Find where the given text appears and provide that cell's center as [X, Y] coordinate. 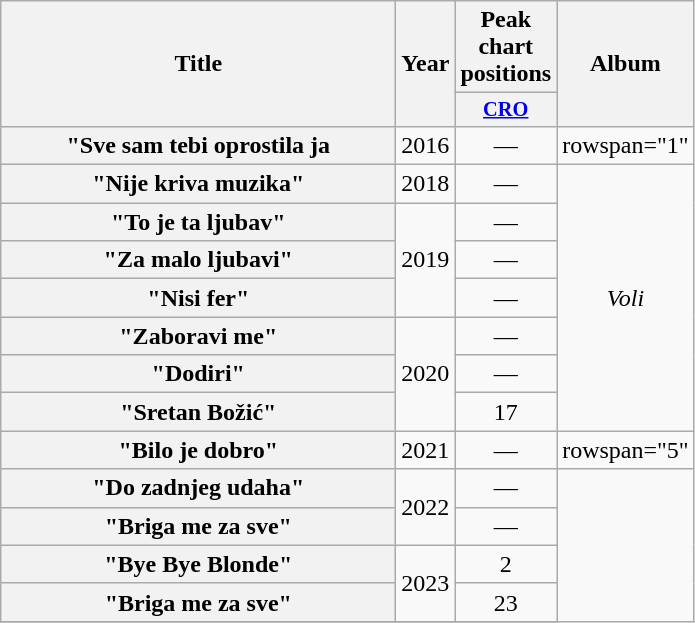
"To je ta ljubav" [198, 222]
"Sve sam tebi oprostila ja [198, 145]
2 [506, 564]
"Dodiri" [198, 374]
2016 [426, 145]
2020 [426, 374]
Title [198, 64]
2023 [426, 583]
CRO [506, 110]
"Bye Bye Blonde" [198, 564]
17 [506, 412]
2022 [426, 507]
"Za malo ljubavi" [198, 260]
Peak chart positions [506, 47]
"Do zadnjeg udaha" [198, 488]
"Bilo je dobro" [198, 450]
2018 [426, 184]
Voli [626, 298]
rowspan="5" [626, 450]
2021 [426, 450]
Year [426, 64]
"Nisi fer" [198, 298]
Album [626, 64]
2019 [426, 260]
rowspan="1" [626, 145]
23 [506, 602]
"Sretan Božić" [198, 412]
"Nije kriva muzika" [198, 184]
"Zaboravi me" [198, 336]
